Output the [x, y] coordinate of the center of the cell containing the given text.  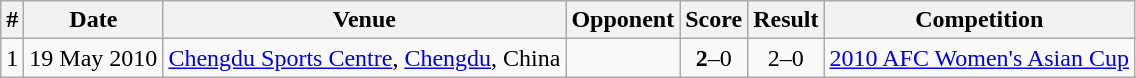
2010 AFC Women's Asian Cup [979, 58]
Opponent [623, 20]
Competition [979, 20]
1 [12, 58]
19 May 2010 [94, 58]
Score [714, 20]
Venue [364, 20]
Chengdu Sports Centre, Chengdu, China [364, 58]
# [12, 20]
Date [94, 20]
Result [786, 20]
